Search for the cell housing the specified text and yield its (X, Y) center coordinate. 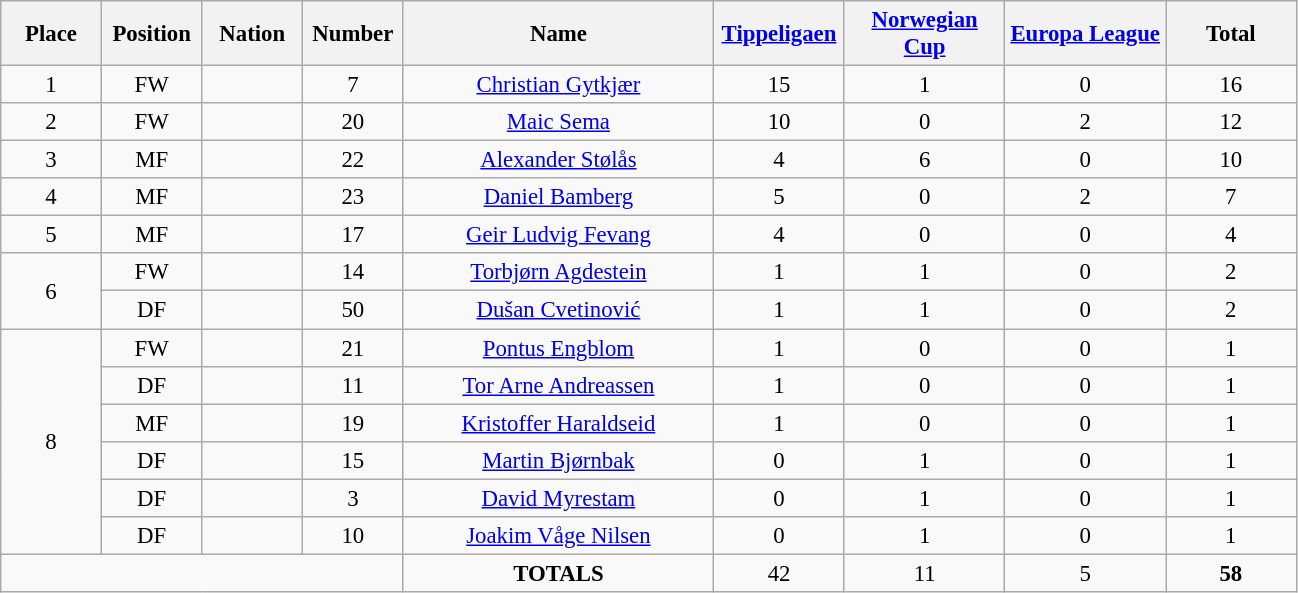
Geir Ludvig Fevang (558, 235)
Kristoffer Haraldseid (558, 423)
Number (354, 34)
Daniel Bamberg (558, 197)
22 (354, 160)
23 (354, 197)
21 (354, 348)
Tor Arne Andreassen (558, 385)
TOTALS (558, 573)
Alexander Stølås (558, 160)
Name (558, 34)
8 (52, 442)
Tippeligaen (780, 34)
Total (1232, 34)
12 (1232, 122)
Pontus Engblom (558, 348)
Martin Bjørnbak (558, 460)
Nation (252, 34)
14 (354, 273)
Europa League (1086, 34)
Torbjørn Agdestein (558, 273)
Maic Sema (558, 122)
Position (152, 34)
50 (354, 310)
Dušan Cvetinović (558, 310)
20 (354, 122)
Norwegian Cup (924, 34)
19 (354, 423)
17 (354, 235)
Place (52, 34)
42 (780, 573)
Joakim Våge Nilsen (558, 536)
Christian Gytkjær (558, 85)
16 (1232, 85)
David Myrestam (558, 498)
58 (1232, 573)
